Return the [x, y] coordinate for the center point of the cell that contains the specified text.  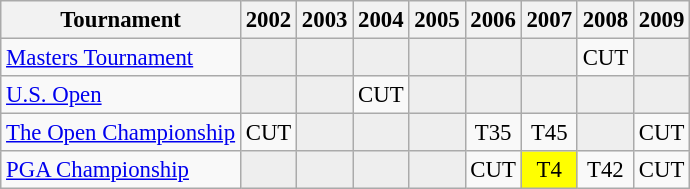
The Open Championship [121, 133]
T4 [549, 170]
2008 [605, 20]
2003 [325, 20]
2002 [268, 20]
Tournament [121, 20]
T35 [493, 133]
Masters Tournament [121, 58]
2004 [381, 20]
2009 [661, 20]
2007 [549, 20]
PGA Championship [121, 170]
2005 [437, 20]
U.S. Open [121, 95]
T45 [549, 133]
T42 [605, 170]
2006 [493, 20]
